Detect which cell encompasses the target text, then output its [X, Y] center coordinate. 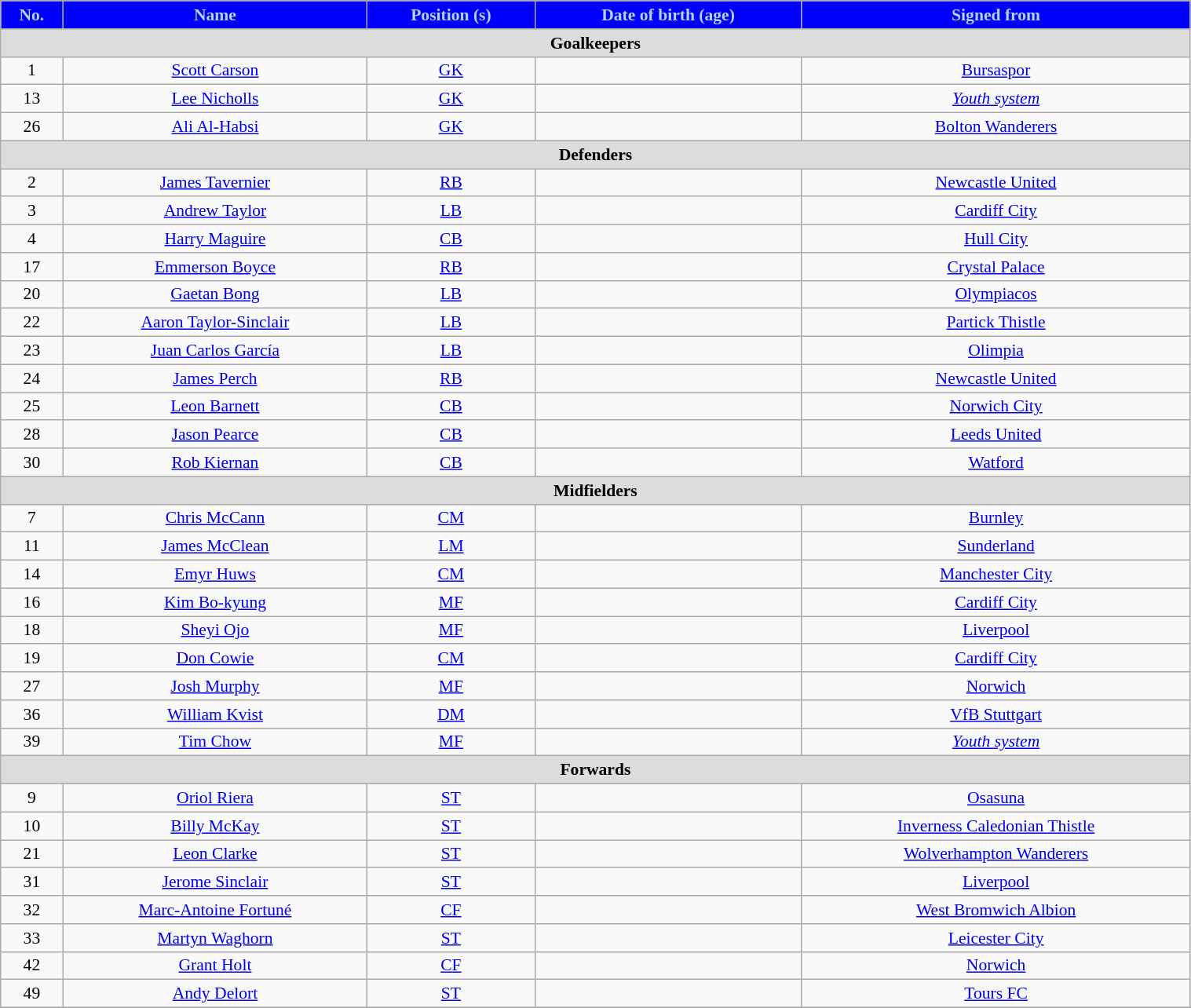
James Perch [215, 378]
Andy Delort [215, 994]
Gaetan Bong [215, 294]
14 [31, 575]
Aaron Taylor-Sinclair [215, 323]
Leon Barnett [215, 407]
Manchester City [996, 575]
James Tavernier [215, 183]
28 [31, 435]
Bolton Wanderers [996, 127]
7 [31, 518]
Rob Kiernan [215, 462]
Hull City [996, 239]
Leon Clarke [215, 854]
LM [451, 546]
Lee Nicholls [215, 99]
Grant Holt [215, 966]
49 [31, 994]
Emmerson Boyce [215, 267]
4 [31, 239]
Jerome Sinclair [215, 882]
22 [31, 323]
Marc-Antoine Fortuné [215, 910]
Don Cowie [215, 659]
17 [31, 267]
Burnley [996, 518]
Goalkeepers [595, 43]
13 [31, 99]
1 [31, 71]
Partick Thistle [996, 323]
Signed from [996, 15]
Leeds United [996, 435]
3 [31, 211]
Ali Al-Habsi [215, 127]
Harry Maguire [215, 239]
Juan Carlos García [215, 351]
Norwich City [996, 407]
Kim Bo-kyung [215, 602]
Name [215, 15]
30 [31, 462]
Leicester City [996, 938]
Scott Carson [215, 71]
Sunderland [996, 546]
Jason Pearce [215, 435]
19 [31, 659]
Martyn Waghorn [215, 938]
31 [31, 882]
21 [31, 854]
2 [31, 183]
Tim Chow [215, 742]
West Bromwich Albion [996, 910]
10 [31, 826]
Midfielders [595, 491]
Oriol Riera [215, 798]
No. [31, 15]
Olimpia [996, 351]
Olympiacos [996, 294]
Sheyi Ojo [215, 630]
36 [31, 714]
Josh Murphy [215, 686]
Osasuna [996, 798]
Date of birth (age) [668, 15]
Wolverhampton Wanderers [996, 854]
9 [31, 798]
DM [451, 714]
Inverness Caledonian Thistle [996, 826]
25 [31, 407]
Defenders [595, 155]
32 [31, 910]
23 [31, 351]
Bursaspor [996, 71]
Chris McCann [215, 518]
16 [31, 602]
Forwards [595, 770]
26 [31, 127]
20 [31, 294]
11 [31, 546]
18 [31, 630]
William Kvist [215, 714]
Crystal Palace [996, 267]
Tours FC [996, 994]
39 [31, 742]
Andrew Taylor [215, 211]
27 [31, 686]
VfB Stuttgart [996, 714]
Position (s) [451, 15]
24 [31, 378]
Billy McKay [215, 826]
Emyr Huws [215, 575]
33 [31, 938]
42 [31, 966]
James McClean [215, 546]
Watford [996, 462]
